Extract the [x, y] coordinate from the center of the cell holding the provided text.  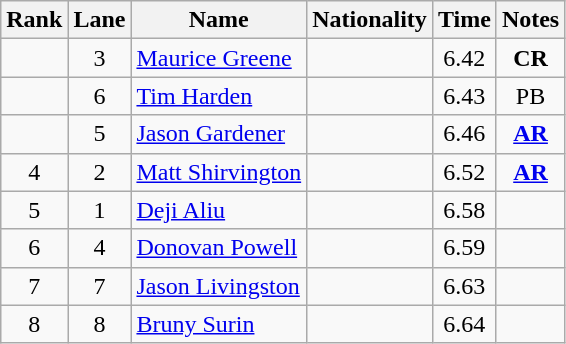
CR [530, 58]
6.46 [464, 134]
Tim Harden [219, 96]
6.52 [464, 172]
6.64 [464, 324]
Lane [100, 20]
Jason Gardener [219, 134]
Jason Livingston [219, 286]
Time [464, 20]
Bruny Surin [219, 324]
PB [530, 96]
Maurice Greene [219, 58]
Name [219, 20]
Matt Shirvington [219, 172]
3 [100, 58]
2 [100, 172]
Rank [34, 20]
Nationality [370, 20]
6.63 [464, 286]
Notes [530, 20]
6.43 [464, 96]
Deji Aliu [219, 210]
1 [100, 210]
6.58 [464, 210]
6.59 [464, 248]
6.42 [464, 58]
Donovan Powell [219, 248]
